Return (x, y) of the center of cell containing provided text 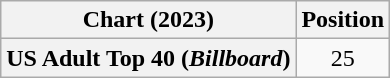
Chart (2023) (148, 20)
25 (343, 58)
US Adult Top 40 (Billboard) (148, 58)
Position (343, 20)
